Find where the given text appears and provide that cell's center as (x, y) coordinate. 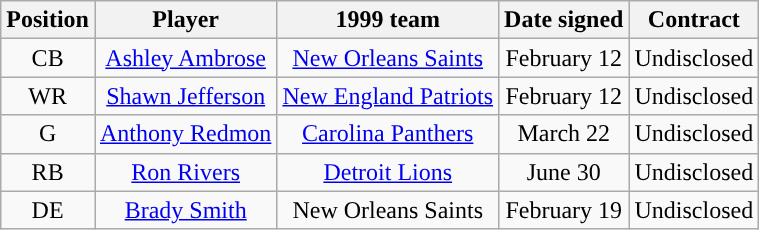
March 22 (564, 134)
Shawn Jefferson (185, 96)
Anthony Redmon (185, 134)
CB (48, 58)
DE (48, 210)
Player (185, 20)
WR (48, 96)
Carolina Panthers (388, 134)
RB (48, 172)
1999 team (388, 20)
Detroit Lions (388, 172)
Position (48, 20)
Ashley Ambrose (185, 58)
Brady Smith (185, 210)
New England Patriots (388, 96)
Ron Rivers (185, 172)
Contract (694, 20)
Date signed (564, 20)
June 30 (564, 172)
February 19 (564, 210)
G (48, 134)
